For the text-containing cell, return its midpoint in (x, y) coordinate format. 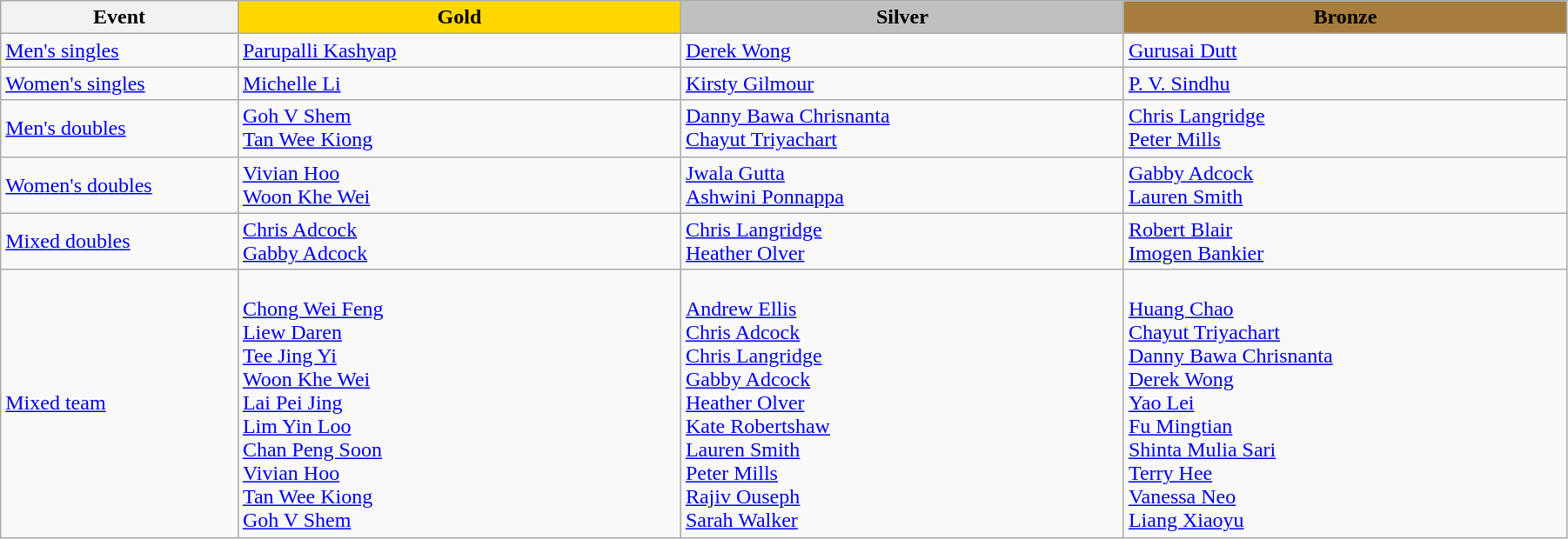
Event (120, 17)
Women's doubles (120, 184)
Derek Wong (901, 50)
P. V. Sindhu (1345, 83)
Goh V Shem Tan Wee Kiong (459, 129)
Mixed doubles (120, 242)
Kirsty Gilmour (901, 83)
Silver (901, 17)
Women's singles (120, 83)
Gold (459, 17)
Chris Langridge Peter Mills (1345, 129)
Robert Blair Imogen Bankier (1345, 242)
Chris Adcock Gabby Adcock (459, 242)
Vivian Hoo Woon Khe Wei (459, 184)
Parupalli Kashyap (459, 50)
Men's doubles (120, 129)
Mixed team (120, 403)
Jwala Gutta Ashwini Ponnappa (901, 184)
Bronze (1345, 17)
Chris Langridge Heather Olver (901, 242)
Huang ChaoChayut TriyachartDanny Bawa ChrisnantaDerek WongYao LeiFu MingtianShinta Mulia SariTerry HeeVanessa NeoLiang Xiaoyu (1345, 403)
Andrew EllisChris AdcockChris LangridgeGabby AdcockHeather OlverKate RobertshawLauren SmithPeter MillsRajiv OusephSarah Walker (901, 403)
Michelle Li (459, 83)
Danny Bawa Chrisnanta Chayut Triyachart (901, 129)
Gurusai Dutt (1345, 50)
Gabby Adcock Lauren Smith (1345, 184)
Chong Wei FengLiew DarenTee Jing YiWoon Khe WeiLai Pei JingLim Yin LooChan Peng SoonVivian HooTan Wee KiongGoh V Shem (459, 403)
Men's singles (120, 50)
